Find where the given text appears and provide that cell's center as [x, y] coordinate. 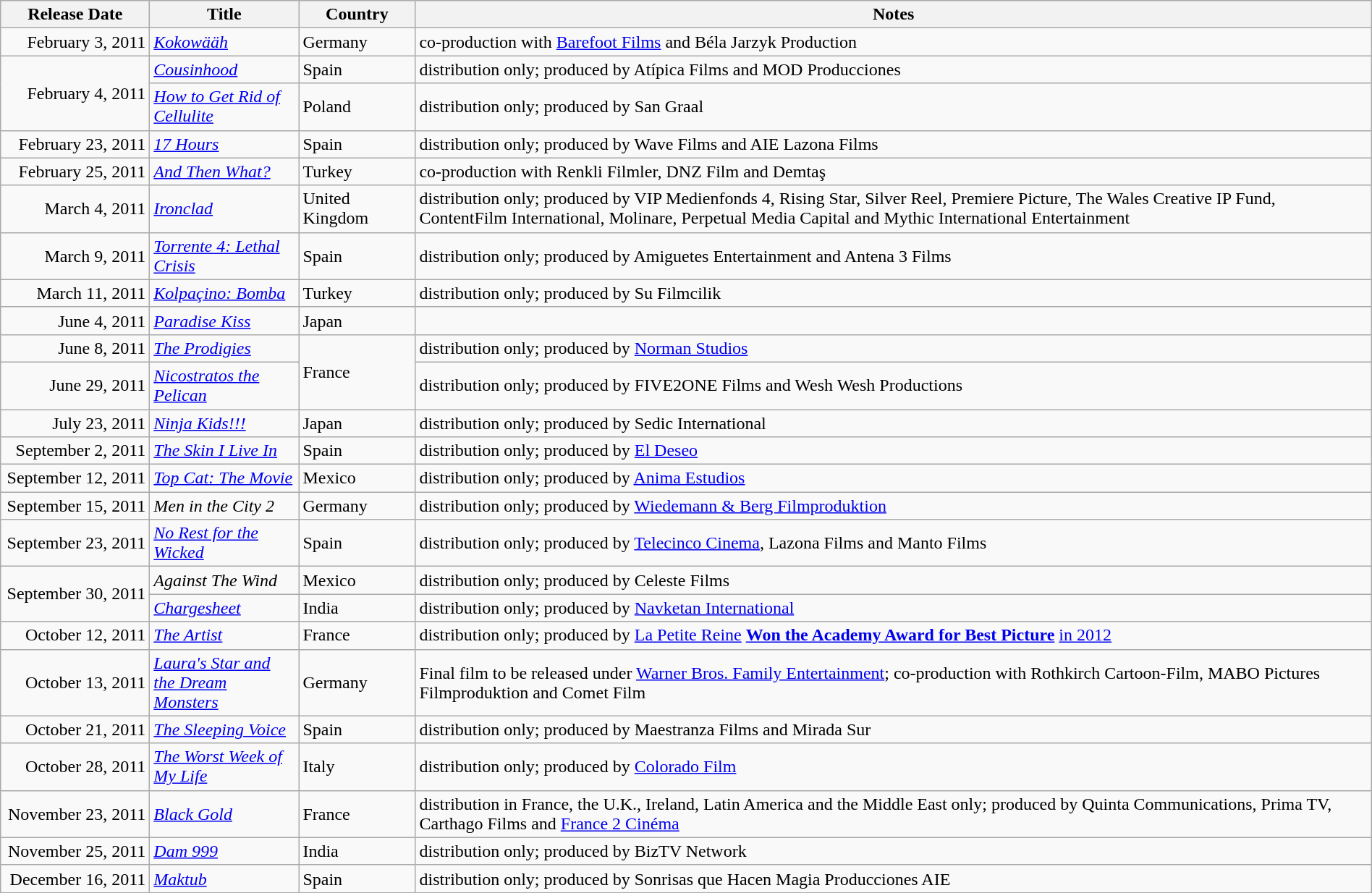
distribution only; produced by Atípica Films and MOD Producciones [893, 69]
distribution only; produced by Colorado Film [893, 767]
distribution only; produced by Telecinco Cinema, Lazona Films and Manto Films [893, 543]
How to Get Rid of Cellulite [224, 107]
Kokowääh [224, 42]
Men in the City 2 [224, 506]
Poland [357, 107]
Top Cat: The Movie [224, 478]
June 29, 2011 [75, 385]
February 3, 2011 [75, 42]
distribution only; produced by El Deseo [893, 451]
September 2, 2011 [75, 451]
The Skin I Live In [224, 451]
No Rest for the Wicked [224, 543]
The Artist [224, 635]
co-production with Barefoot Films and Béla Jarzyk Production [893, 42]
distribution only; produced by Sedic International [893, 423]
distribution only; produced by Su Filmcilik [893, 293]
September 12, 2011 [75, 478]
October 12, 2011 [75, 635]
Against The Wind [224, 580]
distribution only; produced by Sonrisas que Hacen Magia Producciones AIE [893, 879]
Country [357, 14]
October 13, 2011 [75, 682]
December 16, 2011 [75, 879]
March 11, 2011 [75, 293]
The Prodigies [224, 348]
November 23, 2011 [75, 813]
Notes [893, 14]
distribution only; produced by Anima Estudios [893, 478]
United Kingdom [357, 208]
distribution only; produced by Celeste Films [893, 580]
Kolpaçino: Bomba [224, 293]
The Sleeping Voice [224, 729]
September 15, 2011 [75, 506]
Laura's Star and the Dream Monsters [224, 682]
And Then What? [224, 172]
Maktub [224, 879]
distribution only; produced by Maestranza Films and Mirada Sur [893, 729]
Dam 999 [224, 851]
February 25, 2011 [75, 172]
September 23, 2011 [75, 543]
March 9, 2011 [75, 256]
Black Gold [224, 813]
distribution only; produced by Norman Studios [893, 348]
distribution only; produced by Wave Films and AIE Lazona Films [893, 144]
June 8, 2011 [75, 348]
Title [224, 14]
distribution only; produced by Amiguetes Entertainment and Antena 3 Films [893, 256]
distribution only; produced by Wiedemann & Berg Filmproduktion [893, 506]
distribution only; produced by Navketan International [893, 608]
17 Hours [224, 144]
Chargesheet [224, 608]
co-production with Renkli Filmler, DNZ Film and Demtaş [893, 172]
distribution only; produced by La Petite Reine Won the Academy Award for Best Picture in 2012 [893, 635]
October 28, 2011 [75, 767]
The Worst Week of My Life [224, 767]
June 4, 2011 [75, 321]
Ninja Kids!!! [224, 423]
Release Date [75, 14]
distribution only; produced by BizTV Network [893, 851]
February 4, 2011 [75, 93]
September 30, 2011 [75, 594]
March 4, 2011 [75, 208]
Paradise Kiss [224, 321]
Italy [357, 767]
Nicostratos the Pelican [224, 385]
distribution only; produced by FIVE2ONE Films and Wesh Wesh Productions [893, 385]
distribution only; produced by San Graal [893, 107]
February 23, 2011 [75, 144]
Cousinhood [224, 69]
July 23, 2011 [75, 423]
November 25, 2011 [75, 851]
Torrente 4: Lethal Crisis [224, 256]
October 21, 2011 [75, 729]
Ironclad [224, 208]
